Scan for the cell matching the given text and deliver its [X, Y] coordinate at center. 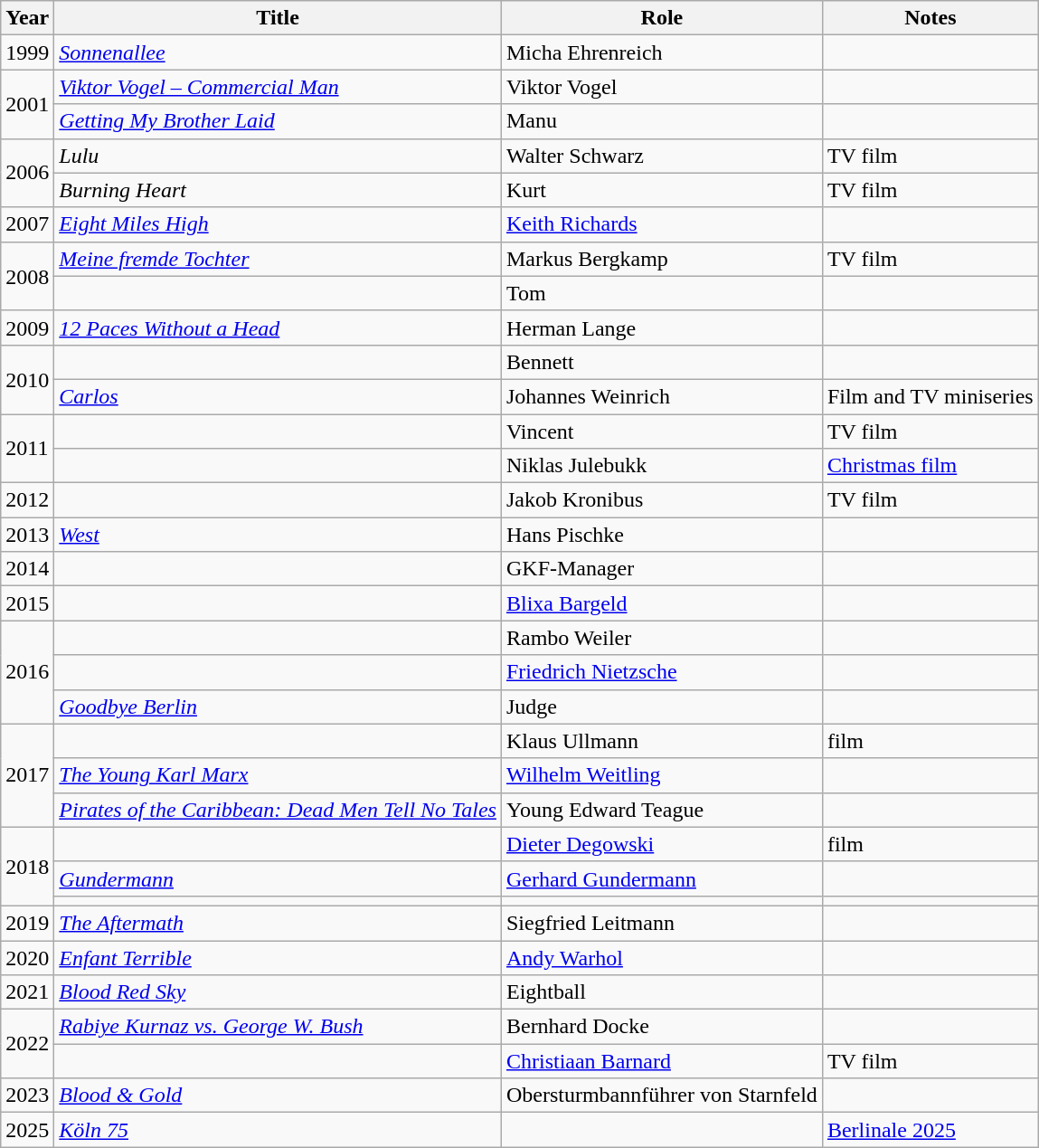
2012 [27, 500]
Viktor Vogel [662, 87]
2016 [27, 672]
2006 [27, 173]
2014 [27, 569]
2013 [27, 535]
Rabiye Kurnaz vs. George W. Bush [279, 1027]
2008 [27, 276]
Andy Warhol [662, 958]
Christmas film [930, 466]
Pirates of the Caribbean: Dead Men Tell No Tales [279, 810]
2015 [27, 603]
Eight Miles High [279, 224]
12 Paces Without a Head [279, 327]
2011 [27, 449]
2017 [27, 775]
Klaus Ullmann [662, 741]
Goodbye Berlin [279, 707]
Young Edward Teague [662, 810]
Film and TV miniseries [930, 396]
2023 [27, 1096]
Gerhard Gundermann [662, 878]
Year [27, 18]
Tom [662, 293]
Herman Lange [662, 327]
West [279, 535]
Blixa Bargeld [662, 603]
Obersturmbannführer von Starnfeld [662, 1096]
Burning Heart [279, 190]
Siegfried Leitmann [662, 923]
2001 [27, 104]
Blood Red Sky [279, 992]
Dieter Degowski [662, 844]
Berlinale 2025 [930, 1130]
Sonnenallee [279, 52]
Christiaan Barnard [662, 1061]
Wilhelm Weitling [662, 775]
Enfant Terrible [279, 958]
2018 [27, 867]
Markus Bergkamp [662, 259]
Blood & Gold [279, 1096]
2019 [27, 923]
Bernhard Docke [662, 1027]
Title [279, 18]
Viktor Vogel – Commercial Man [279, 87]
GKF-Manager [662, 569]
Notes [930, 18]
2020 [27, 958]
Kurt [662, 190]
1999 [27, 52]
Hans Pischke [662, 535]
Role [662, 18]
Eightball [662, 992]
2010 [27, 379]
Meine fremde Tochter [279, 259]
2021 [27, 992]
Getting My Brother Laid [279, 121]
Johannes Weinrich [662, 396]
Lulu [279, 156]
Rambo Weiler [662, 638]
Judge [662, 707]
2009 [27, 327]
Gundermann [279, 878]
Friedrich Nietzsche [662, 672]
The Aftermath [279, 923]
Micha Ehrenreich [662, 52]
Manu [662, 121]
Vincent [662, 432]
Bennett [662, 362]
2025 [27, 1130]
Keith Richards [662, 224]
Niklas Julebukk [662, 466]
2022 [27, 1044]
Walter Schwarz [662, 156]
The Young Karl Marx [279, 775]
Jakob Kronibus [662, 500]
Carlos [279, 396]
Köln 75 [279, 1130]
2007 [27, 224]
